Find where the given text appears and provide that cell's center as (x, y) coordinate. 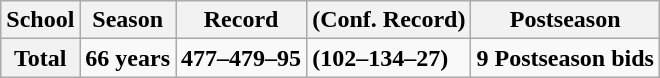
Season (128, 20)
School (40, 20)
Postseason (565, 20)
Record (242, 20)
Total (40, 58)
477–479–95 (242, 58)
(Conf. Record) (389, 20)
(102–134–27) (389, 58)
9 Postseason bids (565, 58)
66 years (128, 58)
